Find where the given text appears and provide that cell's center as [x, y] coordinate. 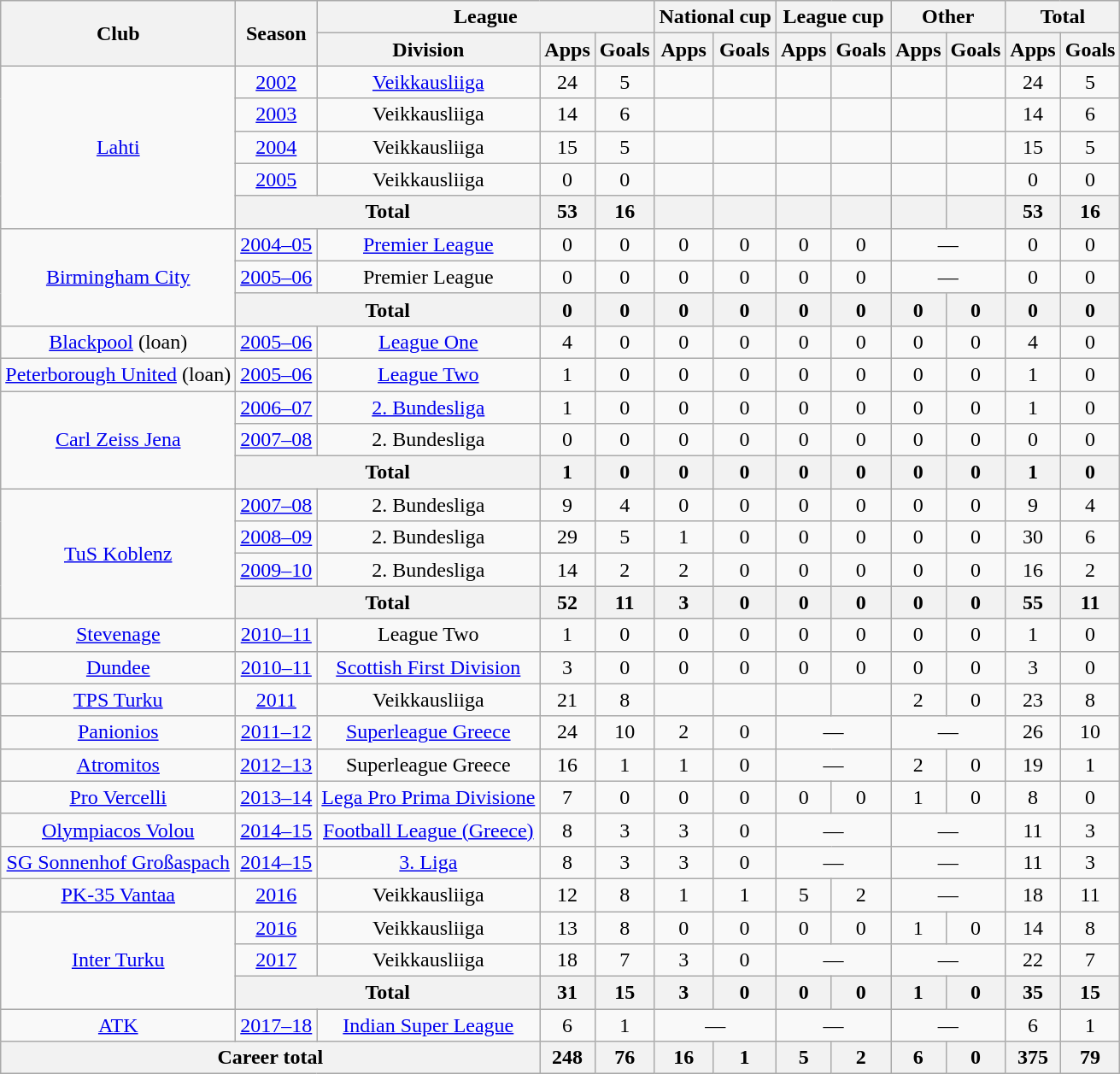
Birmingham City [118, 277]
2005 [277, 179]
Football League (Greece) [429, 830]
Scottish First Division [429, 667]
Stevenage [118, 635]
22 [1033, 960]
21 [567, 700]
Division [429, 50]
2012–13 [277, 765]
Inter Turku [118, 960]
2017 [277, 960]
League cup [833, 17]
TPS Turku [118, 700]
2011 [277, 700]
Season [277, 33]
26 [1033, 732]
29 [567, 537]
PK-35 Vantaa [118, 895]
League One [429, 342]
Panionios [118, 732]
Indian Super League [429, 1025]
2011–12 [277, 732]
2004–05 [277, 244]
2017–18 [277, 1025]
2008–09 [277, 537]
2004 [277, 147]
23 [1033, 700]
2006–07 [277, 408]
Blackpool (loan) [118, 342]
Other [948, 17]
Lega Pro Prima Divisione [429, 797]
Lahti [118, 147]
Dundee [118, 667]
13 [567, 927]
Atromitos [118, 765]
30 [1033, 537]
19 [1033, 765]
248 [567, 1058]
Carl Zeiss Jena [118, 440]
2002 [277, 82]
2013–14 [277, 797]
52 [567, 602]
Club [118, 33]
ATK [118, 1025]
79 [1090, 1058]
National cup [715, 17]
76 [625, 1058]
TuS Koblenz [118, 554]
35 [1033, 993]
2009–10 [277, 570]
3. Liga [429, 862]
League [485, 17]
31 [567, 993]
375 [1033, 1058]
Pro Vercelli [118, 797]
55 [1033, 602]
Career total [270, 1058]
2003 [277, 114]
12 [567, 895]
Peterborough United (loan) [118, 374]
SG Sonnenhof Großaspach [118, 862]
Olympiacos Volou [118, 830]
